Identify which cell holds the provided text, then report its (X, Y) central coordinate. 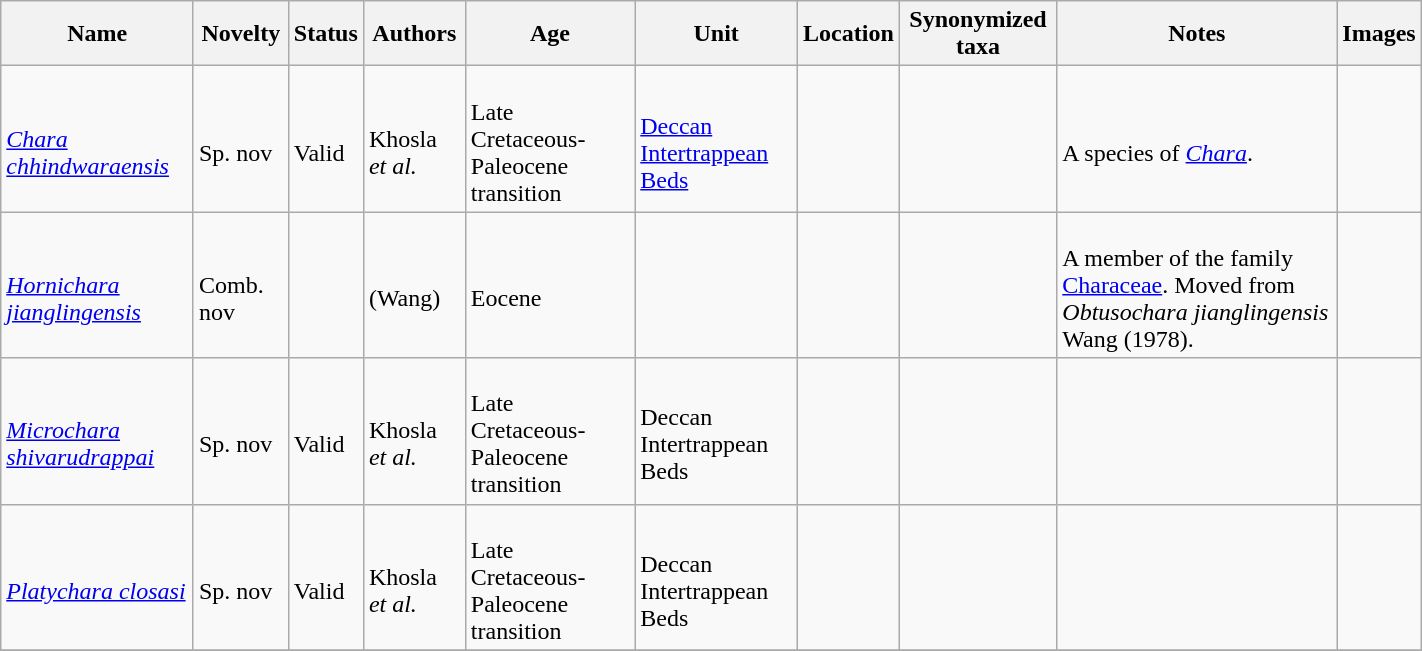
Status (326, 34)
Novelty (240, 34)
(Wang) (414, 285)
Chara chhindwaraensis (98, 139)
Comb. nov (240, 285)
Notes (1197, 34)
Unit (716, 34)
Age (550, 34)
Microchara shivarudrappai (98, 431)
Platychara closasi (98, 577)
Authors (414, 34)
Synonymized taxa (978, 34)
Eocene (550, 285)
A member of the family Characeae. Moved from Obtusochara jianglingensis Wang (1978). (1197, 285)
Name (98, 34)
A species of Chara. (1197, 139)
Location (849, 34)
Images (1379, 34)
Hornichara jianglingensis (98, 285)
